Return (X, Y) of the center of cell containing provided text 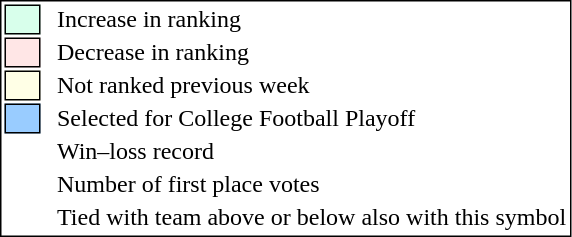
Increase in ranking (312, 19)
Win–loss record (312, 151)
Tied with team above or below also with this symbol (312, 217)
Decrease in ranking (312, 53)
Not ranked previous week (312, 85)
Selected for College Football Playoff (312, 119)
Number of first place votes (312, 185)
